Find where the given text appears and provide that cell's center as (x, y) coordinate. 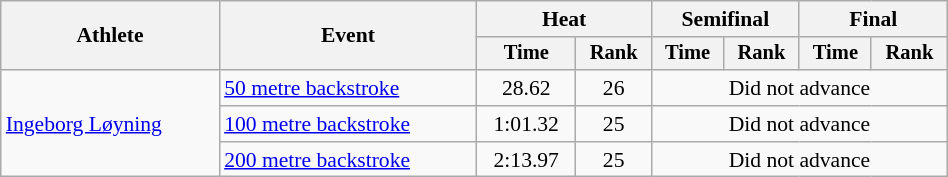
25 (614, 124)
Heat (564, 19)
Final (873, 19)
Semifinal (725, 19)
26 (614, 88)
100 metre backstroke (348, 124)
Athlete (110, 36)
1:01.32 (526, 124)
Event (348, 36)
50 metre backstroke (348, 88)
Ingeborg Løyning (110, 124)
28.62 (526, 88)
